From the cell containing the given text, extract its center point as (x, y) coordinate. 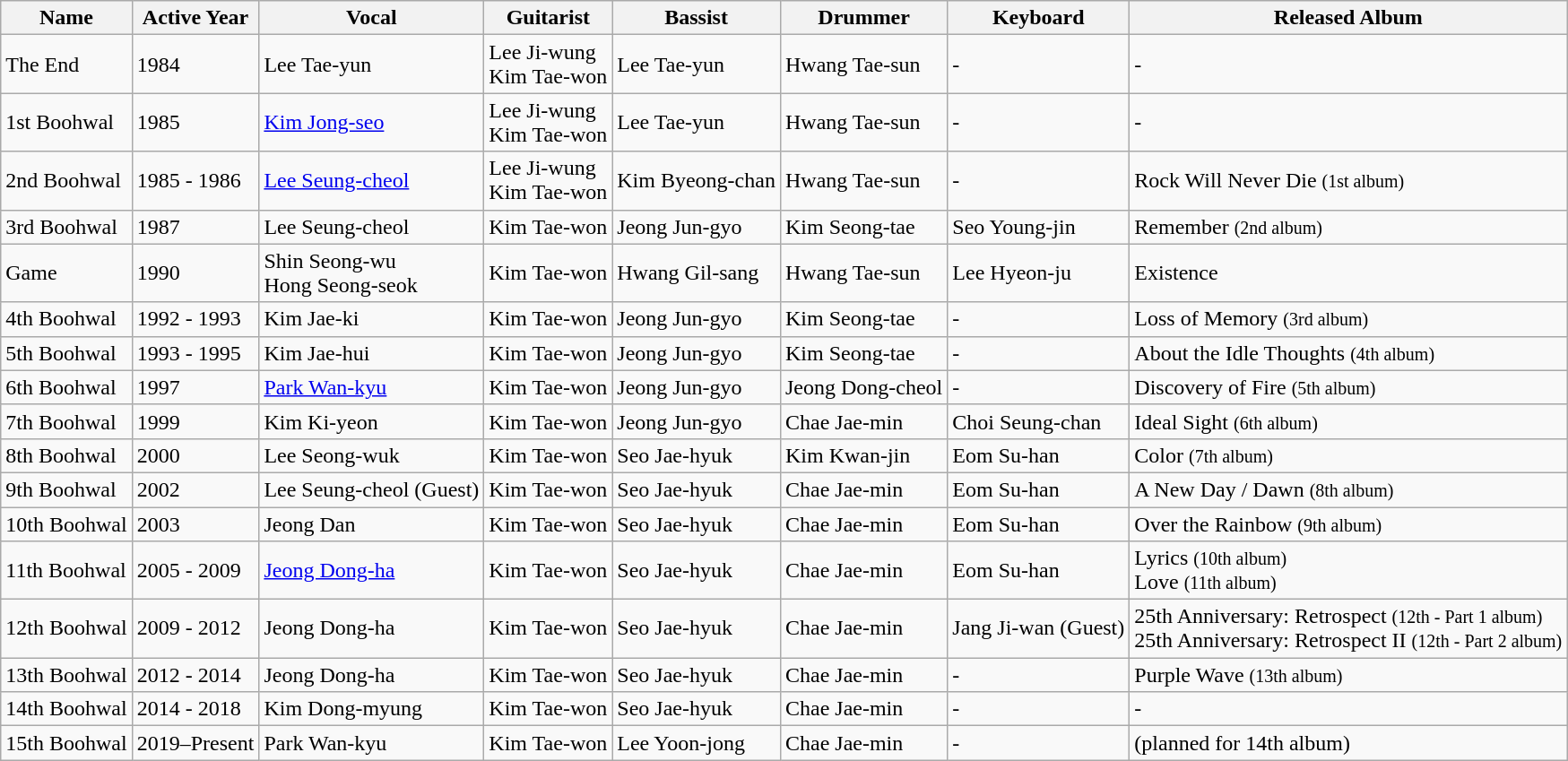
1999 (195, 421)
Jeong Dong-cheol (863, 387)
Loss of Memory (3rd album) (1348, 319)
2014 - 2018 (195, 709)
2002 (195, 489)
1987 (195, 227)
2019–Present (195, 743)
Lee Seung-cheol (Guest) (371, 489)
Kim Ki-yeon (371, 421)
Lee Seong-wuk (371, 455)
Kim Jae-hui (371, 353)
Ideal Sight (6th album) (1348, 421)
1993 - 1995 (195, 353)
Shin Seong-wuHong Seong-seok (371, 272)
Vocal (371, 18)
2000 (195, 455)
12th Boohwal (66, 629)
Released Album (1348, 18)
10th Boohwal (66, 524)
Hwang Gil-sang (697, 272)
4th Boohwal (66, 319)
Existence (1348, 272)
2003 (195, 524)
Active Year (195, 18)
Rock Will Never Die (1st album) (1348, 181)
2012 - 2014 (195, 675)
About the Idle Thoughts (4th album) (1348, 353)
7th Boohwal (66, 421)
Color (7th album) (1348, 455)
Kim Jong-seo (371, 122)
3rd Boohwal (66, 227)
(planned for 14th album) (1348, 743)
1st Boohwal (66, 122)
Over the Rainbow (9th album) (1348, 524)
1985 - 1986 (195, 181)
1992 - 1993 (195, 319)
Drummer (863, 18)
2nd Boohwal (66, 181)
13th Boohwal (66, 675)
Purple Wave (13th album) (1348, 675)
8th Boohwal (66, 455)
Keyboard (1038, 18)
Game (66, 272)
Discovery of Fire (5th album) (1348, 387)
Kim Kwan-jin (863, 455)
15th Boohwal (66, 743)
Lee Hyeon-ju (1038, 272)
Choi Seung-chan (1038, 421)
Lyrics (10th album)Love (11th album) (1348, 570)
Jeong Dan (371, 524)
Bassist (697, 18)
The End (66, 65)
1997 (195, 387)
Seo Young-jin (1038, 227)
Guitarist (549, 18)
Lee Yoon-jong (697, 743)
6th Boohwal (66, 387)
25th Anniversary: Retrospect (12th - Part 1 album)25th Anniversary: Retrospect II (12th - Part 2 album) (1348, 629)
5th Boohwal (66, 353)
1990 (195, 272)
Kim Byeong-chan (697, 181)
A New Day / Dawn (8th album) (1348, 489)
1984 (195, 65)
2009 - 2012 (195, 629)
Kim Jae-ki (371, 319)
11th Boohwal (66, 570)
Name (66, 18)
9th Boohwal (66, 489)
2005 - 2009 (195, 570)
Remember (2nd album) (1348, 227)
Kim Dong-myung (371, 709)
1985 (195, 122)
Jang Ji-wan (Guest) (1038, 629)
14th Boohwal (66, 709)
